Determine the (x, y) coordinate at the center of the cell enclosing the given text.  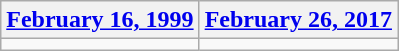
February 26, 2017 (298, 20)
February 16, 1999 (100, 20)
